Pinpoint the cell where the given text exists, returning its (x, y) midpoint coordinate. 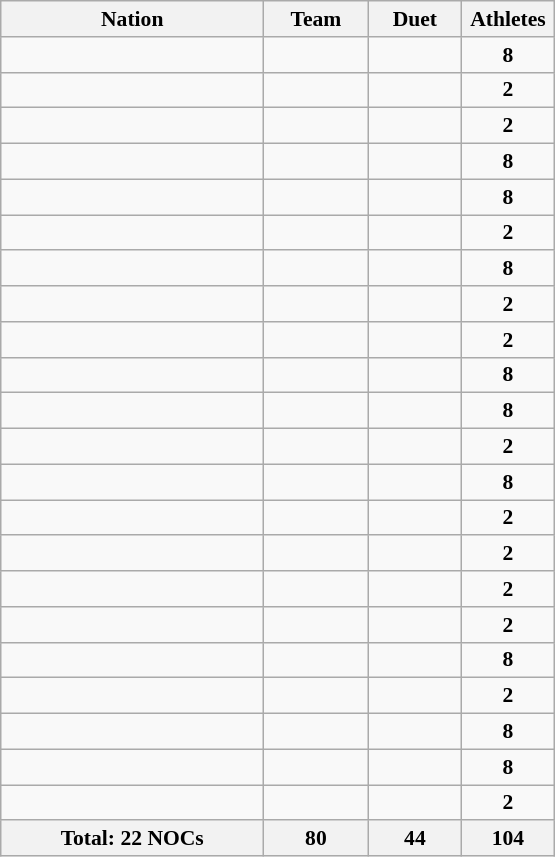
80 (316, 839)
104 (508, 839)
Total: 22 NOCs (132, 839)
Nation (132, 19)
Duet (414, 19)
Athletes (508, 19)
Team (316, 19)
44 (414, 839)
